Output the [X, Y] coordinate of the center of the cell containing the given text.  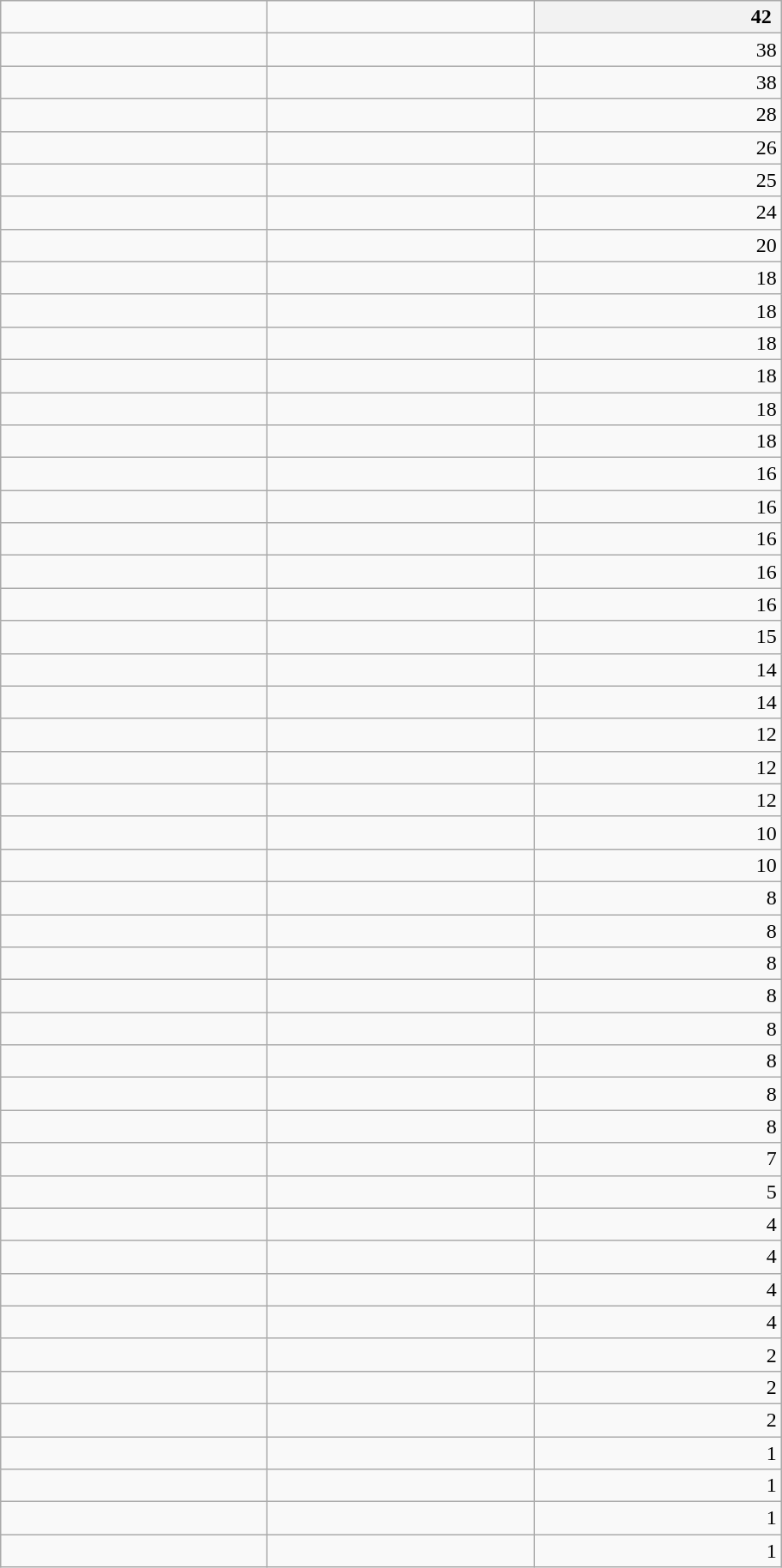
15 [658, 637]
42 [658, 17]
5 [658, 1192]
26 [658, 147]
25 [658, 180]
7 [658, 1159]
20 [658, 245]
28 [658, 115]
24 [658, 213]
